Identify which cell holds the provided text, then report its (x, y) central coordinate. 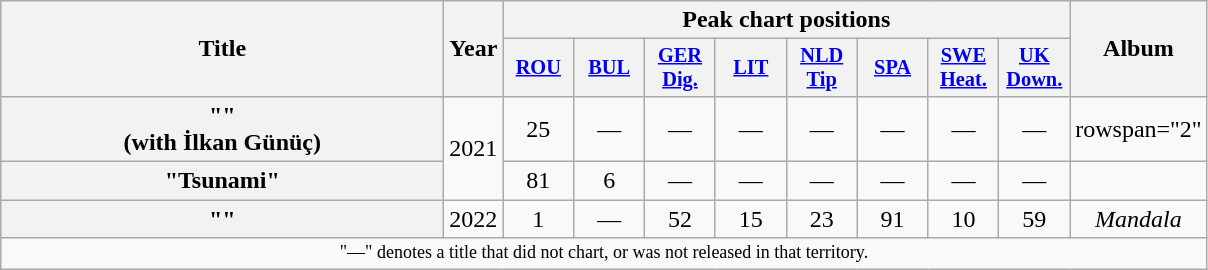
Album (1139, 49)
Title (222, 49)
"—" denotes a title that did not chart, or was not released in that territory. (604, 254)
rowspan="2" (1139, 128)
23 (822, 219)
"" (222, 219)
SWEHeat. (964, 68)
52 (680, 219)
6 (610, 181)
BUL (610, 68)
Mandala (1139, 219)
SPA (892, 68)
1 (538, 219)
59 (1034, 219)
2021 (474, 148)
NLDTip (822, 68)
"Tsunami" (222, 181)
81 (538, 181)
10 (964, 219)
15 (750, 219)
UKDown. (1034, 68)
2022 (474, 219)
Year (474, 49)
ROU (538, 68)
GERDig. (680, 68)
LIT (750, 68)
25 (538, 128)
""(with İlkan Günüç) (222, 128)
Peak chart positions (786, 20)
91 (892, 219)
